Capture the cell that displays the provided text and extract its (X, Y) central coordinate. 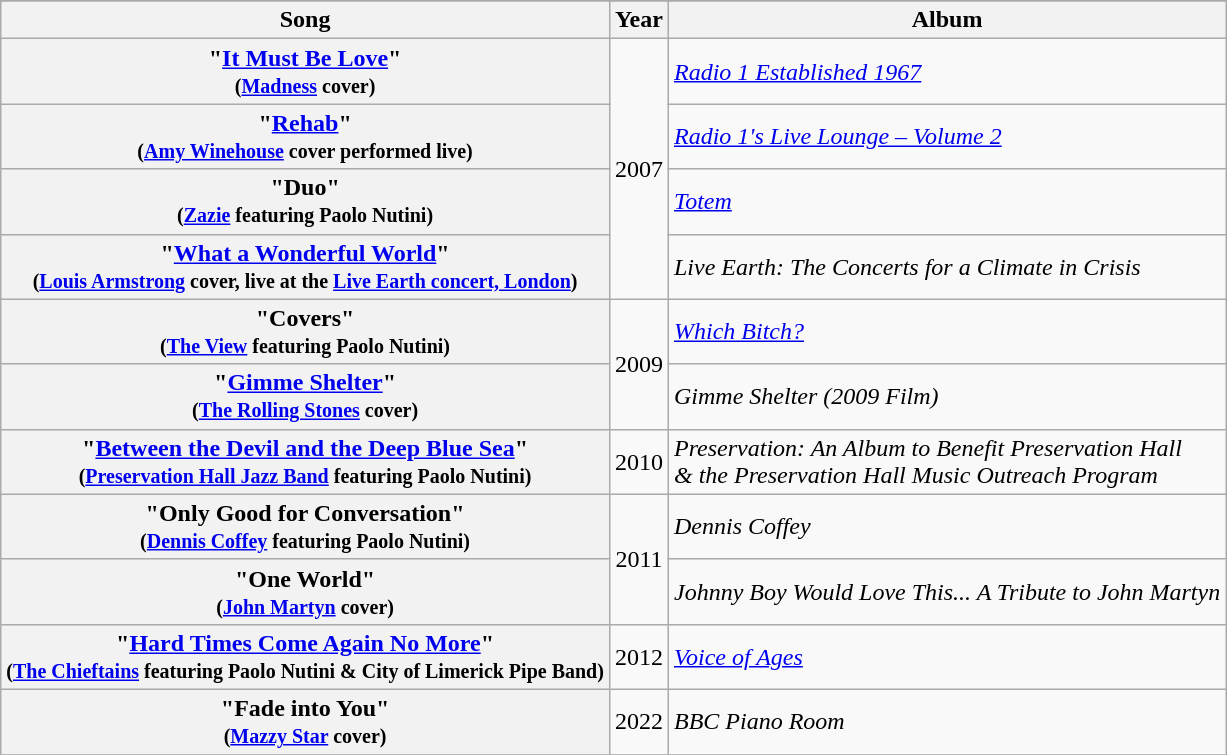
"Gimme Shelter"(The Rolling Stones cover) (306, 396)
Radio 1 Established 1967 (946, 72)
Dennis Coffey (946, 526)
"Rehab"(Amy Winehouse cover performed live) (306, 136)
2010 (638, 462)
Live Earth: The Concerts for a Climate in Crisis (946, 266)
Album (946, 20)
Gimme Shelter (2009 Film) (946, 396)
Preservation: An Album to Benefit Preservation Hall& the Preservation Hall Music Outreach Program (946, 462)
Johnny Boy Would Love This... A Tribute to John Martyn (946, 592)
2009 (638, 364)
"What a Wonderful World"(Louis Armstrong cover, live at the Live Earth concert, London) (306, 266)
"One World"(John Martyn cover) (306, 592)
Song (306, 20)
"Duo"(Zazie featuring Paolo Nutini) (306, 202)
2012 (638, 656)
Totem (946, 202)
BBC Piano Room (946, 722)
Radio 1's Live Lounge – Volume 2 (946, 136)
"Only Good for Conversation"(Dennis Coffey featuring Paolo Nutini) (306, 526)
"Covers"(The View featuring Paolo Nutini) (306, 332)
Voice of Ages (946, 656)
"Fade into You"(Mazzy Star cover) (306, 722)
Which Bitch? (946, 332)
2007 (638, 169)
"Hard Times Come Again No More"(The Chieftains featuring Paolo Nutini & City of Limerick Pipe Band) (306, 656)
2022 (638, 722)
"It Must Be Love"(Madness cover) (306, 72)
2011 (638, 559)
"Between the Devil and the Deep Blue Sea"(Preservation Hall Jazz Band featuring Paolo Nutini) (306, 462)
Year (638, 20)
